From the cell containing the given text, extract its center point as (x, y) coordinate. 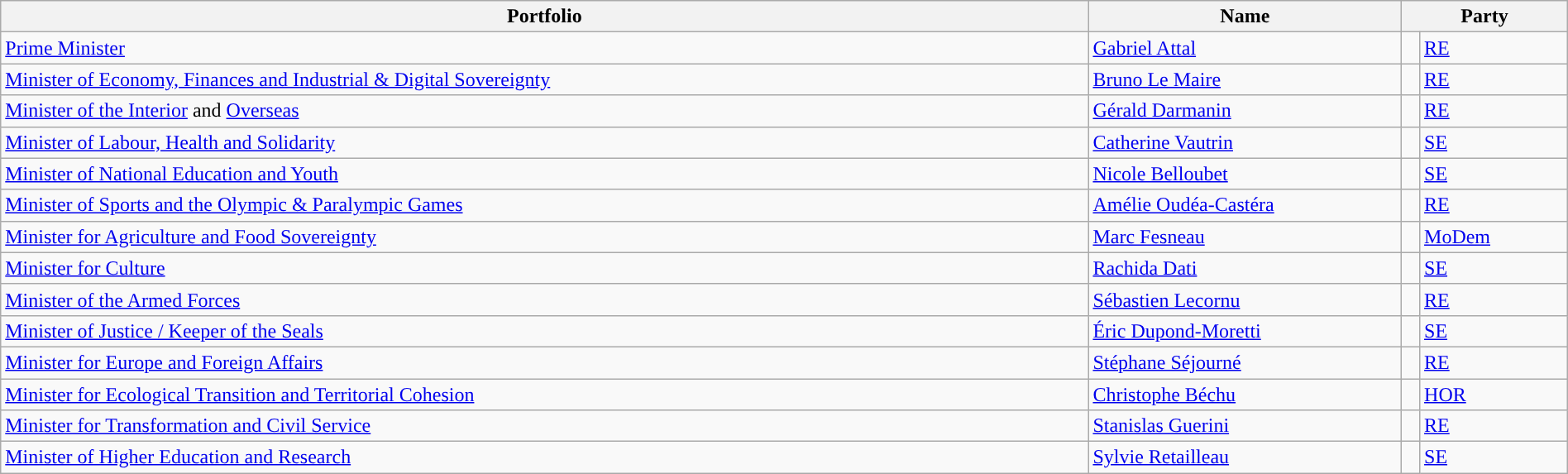
Minister for Transformation and Civil Service (544, 426)
Gabriel Attal (1245, 48)
Name (1245, 17)
Prime Minister (544, 48)
Rachida Dati (1245, 268)
Portfolio (544, 17)
Amélie Oudéa-Castéra (1245, 205)
Marc Fesneau (1245, 237)
Minister of Justice / Keeper of the Seals (544, 331)
Minister of Economy, Finances and Industrial & Digital Sovereignty (544, 79)
Bruno Le Maire (1245, 79)
Christophe Béchu (1245, 395)
Minister for Agriculture and Food Sovereignty (544, 237)
Minister of the Armed Forces (544, 299)
Sylvie Retailleau (1245, 457)
HOR (1494, 395)
Stéphane Séjourné (1245, 362)
Stanislas Guerini (1245, 426)
Nicole Belloubet (1245, 174)
Minister of Sports and the Olympic & Paralympic Games (544, 205)
Minister for Europe and Foreign Affairs (544, 362)
MoDem (1494, 237)
Minister of Labour, Health and Solidarity (544, 142)
Party (1484, 17)
Catherine Vautrin (1245, 142)
Minister of the Interior and Overseas (544, 111)
Minister of Higher Education and Research (544, 457)
Minister of National Education and Youth (544, 174)
Sébastien Lecornu (1245, 299)
Éric Dupond-Moretti (1245, 331)
Gérald Darmanin (1245, 111)
Minister for Culture (544, 268)
Minister for Ecological Transition and Territorial Cohesion (544, 395)
